Detect which cell encompasses the target text, then output its [X, Y] center coordinate. 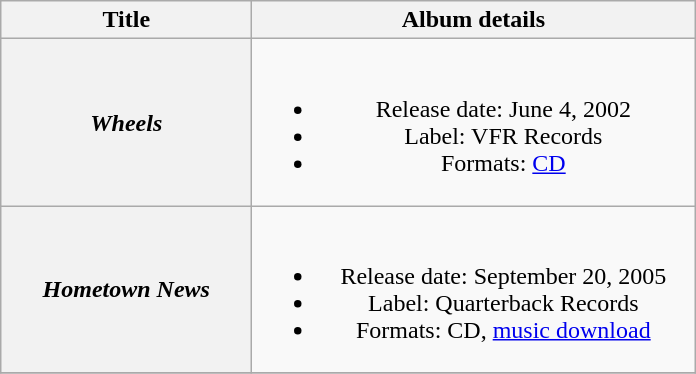
Release date: June 4, 2002Label: VFR RecordsFormats: CD [474, 122]
Hometown News [126, 290]
Wheels [126, 122]
Title [126, 20]
Album details [474, 20]
Release date: September 20, 2005Label: Quarterback RecordsFormats: CD, music download [474, 290]
